Detect which cell encompasses the target text, then output its [x, y] center coordinate. 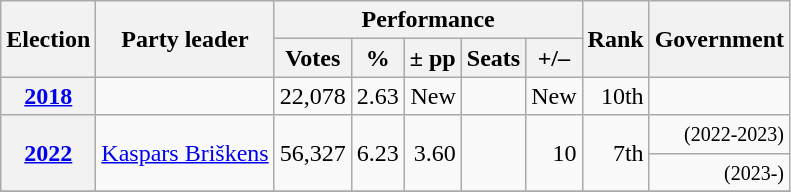
Seats [493, 58]
10 [554, 153]
2022 [48, 153]
(2022-2023) [719, 134]
± pp [432, 58]
+/– [554, 58]
2018 [48, 96]
% [378, 58]
6.23 [378, 153]
Rank [616, 39]
2.63 [378, 96]
Votes [312, 58]
Kaspars Briškens [185, 153]
Party leader [185, 39]
Election [48, 39]
7th [616, 153]
Government [719, 39]
(2023-) [719, 172]
3.60 [432, 153]
56,327 [312, 153]
Performance [428, 20]
10th [616, 96]
22,078 [312, 96]
